Pinpoint the cell where the given text exists, returning its [X, Y] midpoint coordinate. 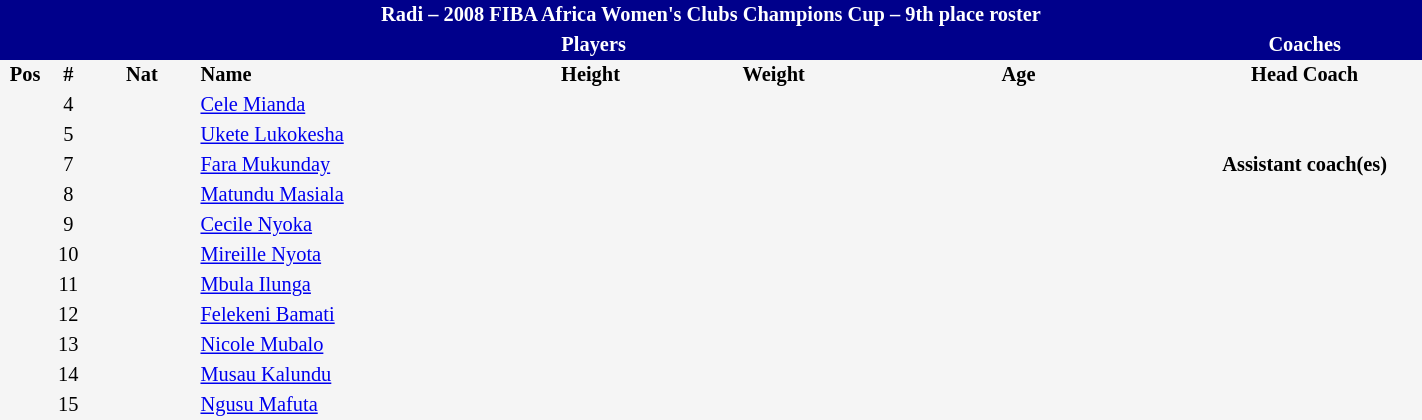
13 [68, 345]
11 [68, 285]
# [68, 75]
9 [68, 225]
Matundu Masiala [340, 195]
Coaches [1304, 45]
Name [340, 75]
Nicole Mubalo [340, 345]
Mbula Ilunga [340, 285]
Head Coach [1304, 75]
Ukete Lukokesha [340, 135]
Pos [25, 75]
12 [68, 315]
7 [68, 165]
Assistant coach(es) [1304, 165]
4 [68, 105]
5 [68, 135]
Fara Mukunday [340, 165]
Age [1019, 75]
Mireille Nyota [340, 255]
Nat [142, 75]
Musau Kalundu [340, 375]
8 [68, 195]
Players [594, 45]
Felekeni Bamati [340, 315]
Weight [774, 75]
15 [68, 405]
Cele Mianda [340, 105]
Height [591, 75]
14 [68, 375]
Ngusu Mafuta [340, 405]
Radi – 2008 FIBA Africa Women's Clubs Champions Cup – 9th place roster [711, 15]
10 [68, 255]
Cecile Nyoka [340, 225]
